Find where the given text appears and provide that cell's center as [x, y] coordinate. 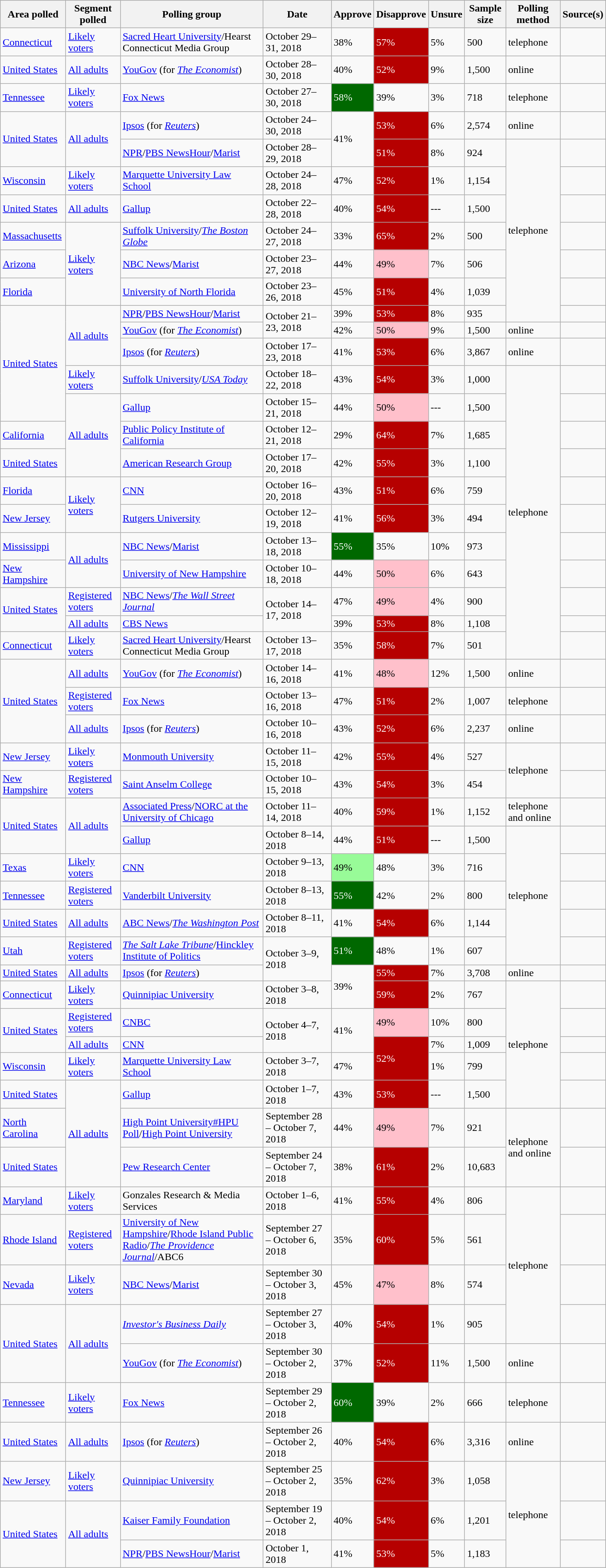
57% [401, 42]
12% [447, 673]
29% [352, 435]
759 [485, 490]
October 13–18, 2018 [297, 546]
October 27–30, 2018 [297, 97]
September 25 – October 2, 2018 [297, 1481]
935 [485, 313]
September 24 – October 7, 2018 [297, 1167]
October 10–16, 2018 [297, 728]
Nevada [33, 1285]
643 [485, 574]
October 22–28, 2018 [297, 208]
Disapprove [401, 14]
3,316 [485, 1442]
Saint Anselm College [192, 785]
Segment polled [93, 14]
666 [485, 1403]
Polling group [192, 14]
501 [485, 646]
October 11–15, 2018 [297, 756]
October 9–13, 2018 [297, 867]
October 28–29, 2018 [297, 153]
1,154 [485, 181]
1,201 [485, 1520]
October 8–11, 2018 [297, 923]
37% [352, 1363]
High Point University#HPU Poll/High Point University [192, 1127]
Area polled [33, 14]
Associated Press/NORC at the University of Chicago [192, 812]
973 [485, 546]
1,007 [485, 701]
3,708 [485, 973]
527 [485, 756]
October 17–20, 2018 [297, 463]
1,144 [485, 923]
799 [485, 1066]
718 [485, 97]
Massachusetts [33, 236]
October 24–28, 2018 [297, 181]
October 12–21, 2018 [297, 435]
University of North Florida [192, 292]
767 [485, 994]
Date [297, 14]
1,039 [485, 292]
October 16–20, 2018 [297, 490]
October 13–16, 2018 [297, 701]
574 [485, 1285]
October 23–26, 2018 [297, 292]
October 3–9, 2018 [297, 959]
Gonzales Research & Media Services [192, 1200]
October 29–31, 2018 [297, 42]
October 14–16, 2018 [297, 673]
Sample size [485, 14]
Polling method [533, 14]
October 12–19, 2018 [297, 519]
October 23–27, 2018 [297, 264]
American Research Group [192, 463]
California [33, 435]
University of New Hampshire [192, 574]
1,100 [485, 463]
Suffolk University/The Boston Globe [192, 236]
2,237 [485, 728]
494 [485, 519]
905 [485, 1324]
September 28 – October 7, 2018 [297, 1127]
Source(s) [583, 14]
11% [447, 1363]
10,683 [485, 1167]
October 17–23, 2018 [297, 352]
CBS News [192, 623]
716 [485, 867]
921 [485, 1127]
1,009 [485, 1044]
October 24–27, 2018 [297, 236]
October 4–7, 2018 [297, 1030]
56% [401, 519]
Public Policy Institute of California [192, 435]
September 27 – October 6, 2018 [297, 1240]
North Carolina [33, 1127]
September 29 – October 2, 2018 [297, 1403]
61% [401, 1167]
NBC News/The Wall Street Journal [192, 601]
October 18–22, 2018 [297, 380]
924 [485, 153]
The Salt Lake Tribune/Hinckley Institute of Politics [192, 951]
October 8–14, 2018 [297, 840]
October 10–15, 2018 [297, 785]
Mississippi [33, 546]
Utah [33, 951]
1,000 [485, 380]
607 [485, 951]
64% [401, 435]
3,867 [485, 352]
1,108 [485, 623]
October 15–21, 2018 [297, 408]
62% [401, 1481]
October 1–6, 2018 [297, 1200]
October 14–17, 2018 [297, 610]
October 3–8, 2018 [297, 994]
September 30 – October 3, 2018 [297, 1285]
1,183 [485, 1554]
University of New Hampshire/Rhode Island Public Radio/The Providence Journal/ABC6 [192, 1240]
Arizona [33, 264]
806 [485, 1200]
2,574 [485, 125]
CNBC [192, 1023]
October 28–30, 2018 [297, 70]
Suffolk University/USA Today [192, 380]
1,058 [485, 1481]
September 27 – October 3, 2018 [297, 1324]
561 [485, 1240]
900 [485, 601]
October 24–30, 2018 [297, 125]
Rhode Island [33, 1240]
September 19 – October 2, 2018 [297, 1520]
65% [401, 236]
33% [352, 236]
September 30 – October 2, 2018 [297, 1363]
Texas [33, 867]
1,152 [485, 812]
October 11–14, 2018 [297, 812]
Kaiser Family Foundation [192, 1520]
1,685 [485, 435]
October 10–18, 2018 [297, 574]
454 [485, 785]
October 21–23, 2018 [297, 322]
October 1, 2018 [297, 1554]
Approve [352, 14]
October 8–13, 2018 [297, 896]
October 13–17, 2018 [297, 646]
506 [485, 264]
Maryland [33, 1200]
Unsure [447, 14]
ABC News/The Washington Post [192, 923]
Investor's Business Daily [192, 1324]
Vanderbilt University [192, 896]
October 1–7, 2018 [297, 1094]
Monmouth University [192, 756]
September 26 – October 2, 2018 [297, 1442]
Rutgers University [192, 519]
October 3–7, 2018 [297, 1066]
Pew Research Center [192, 1167]
